Capture the cell that displays the provided text and extract its (x, y) central coordinate. 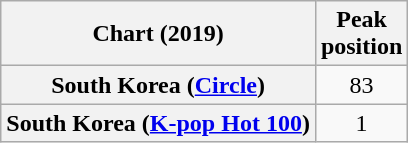
South Korea (Circle) (158, 85)
South Korea (K-pop Hot 100) (158, 123)
1 (361, 123)
83 (361, 85)
Peakposition (361, 34)
Chart (2019) (158, 34)
